Detect which cell encompasses the target text, then output its (X, Y) center coordinate. 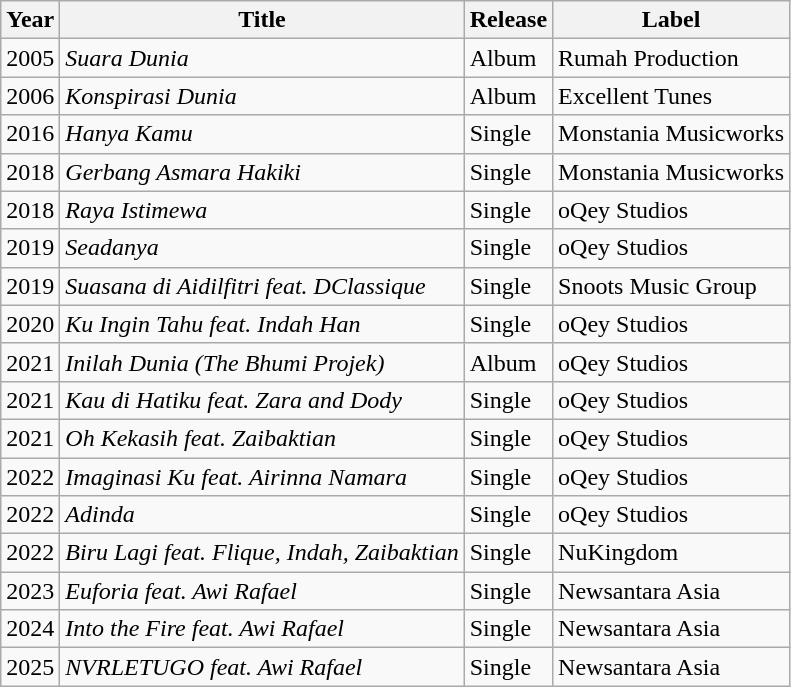
Year (30, 20)
Adinda (262, 515)
Suasana di Aidilfitri feat. DClassique (262, 286)
NVRLETUGO feat. Awi Rafael (262, 667)
NuKingdom (672, 553)
Euforia feat. Awi Rafael (262, 591)
2023 (30, 591)
Ku Ingin Tahu feat. Indah Han (262, 324)
2005 (30, 58)
Oh Kekasih feat. Zaibaktian (262, 438)
Suara Dunia (262, 58)
2024 (30, 629)
Label (672, 20)
2016 (30, 134)
2020 (30, 324)
Kau di Hatiku feat. Zara and Dody (262, 400)
Konspirasi Dunia (262, 96)
Into the Fire feat. Awi Rafael (262, 629)
Snoots Music Group (672, 286)
Excellent Tunes (672, 96)
Seadanya (262, 248)
2006 (30, 96)
Inilah Dunia (The Bhumi Projek) (262, 362)
Hanya Kamu (262, 134)
Imaginasi Ku feat. Airinna Namara (262, 477)
Title (262, 20)
Gerbang Asmara Hakiki (262, 172)
Biru Lagi feat. Flique, Indah, Zaibaktian (262, 553)
Rumah Production (672, 58)
Raya Istimewa (262, 210)
2025 (30, 667)
Release (508, 20)
